Provide the (X, Y) coordinate of the cell's center where the given text is located.  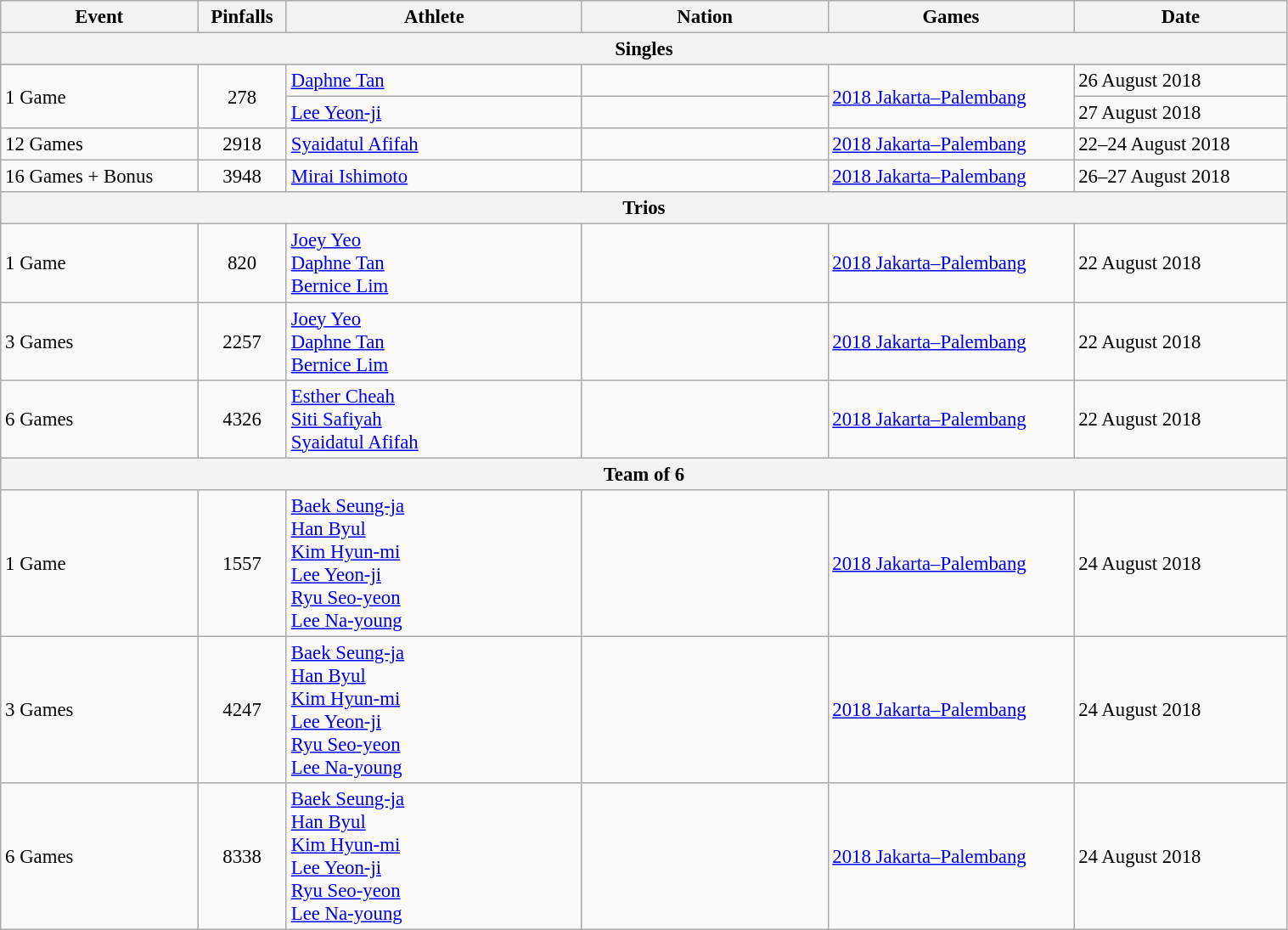
Esther CheahSiti SafiyahSyaidatul Afifah (434, 419)
820 (243, 263)
Daphne Tan (434, 81)
Athlete (434, 17)
Syaidatul Afifah (434, 144)
Team of 6 (644, 474)
22–24 August 2018 (1180, 144)
Nation (705, 17)
Trios (644, 208)
16 Games + Bonus (99, 177)
27 August 2018 (1180, 113)
3948 (243, 177)
2257 (243, 341)
Lee Yeon-ji (434, 113)
Singles (644, 49)
Mirai Ishimoto (434, 177)
8338 (243, 856)
26 August 2018 (1180, 81)
278 (243, 97)
26–27 August 2018 (1180, 177)
Pinfalls (243, 17)
Date (1180, 17)
Event (99, 17)
2918 (243, 144)
12 Games (99, 144)
4326 (243, 419)
Games (951, 17)
1557 (243, 562)
4247 (243, 710)
